Capture the cell that displays the provided text and extract its [x, y] central coordinate. 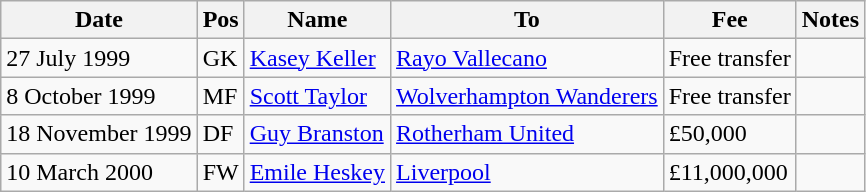
18 November 1999 [99, 134]
To [528, 20]
27 July 1999 [99, 58]
Name [317, 20]
MF [220, 96]
8 October 1999 [99, 96]
£11,000,000 [730, 172]
Liverpool [528, 172]
Guy Branston [317, 134]
GK [220, 58]
Kasey Keller [317, 58]
Wolverhampton Wanderers [528, 96]
Rotherham United [528, 134]
10 March 2000 [99, 172]
Scott Taylor [317, 96]
Date [99, 20]
DF [220, 134]
FW [220, 172]
Notes [830, 20]
Rayo Vallecano [528, 58]
Emile Heskey [317, 172]
£50,000 [730, 134]
Fee [730, 20]
Pos [220, 20]
